Extract the [x, y] coordinate from the center of the cell holding the provided text.  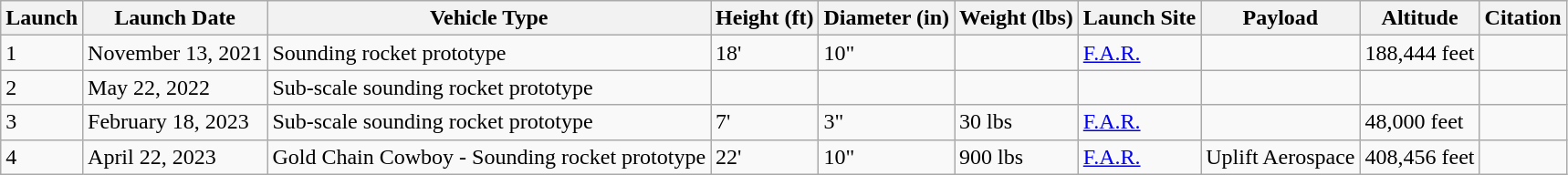
48,000 feet [1420, 122]
30 lbs [1017, 122]
Citation [1522, 18]
900 lbs [1017, 157]
7' [765, 122]
Launch Date [175, 18]
Altitude [1420, 18]
May 22, 2022 [175, 87]
3" [887, 122]
November 13, 2021 [175, 53]
22' [765, 157]
Height (ft) [765, 18]
Sounding rocket prototype [489, 53]
Weight (lbs) [1017, 18]
2 [42, 87]
Payload [1281, 18]
Diameter (in) [887, 18]
Launch [42, 18]
Uplift Aerospace [1281, 157]
188,444 feet [1420, 53]
Launch Site [1139, 18]
1 [42, 53]
18' [765, 53]
February 18, 2023 [175, 122]
Gold Chain Cowboy - Sounding rocket prototype [489, 157]
4 [42, 157]
April 22, 2023 [175, 157]
3 [42, 122]
Vehicle Type [489, 18]
408,456 feet [1420, 157]
